Return the [x, y] coordinate for the center point of the cell that contains the specified text.  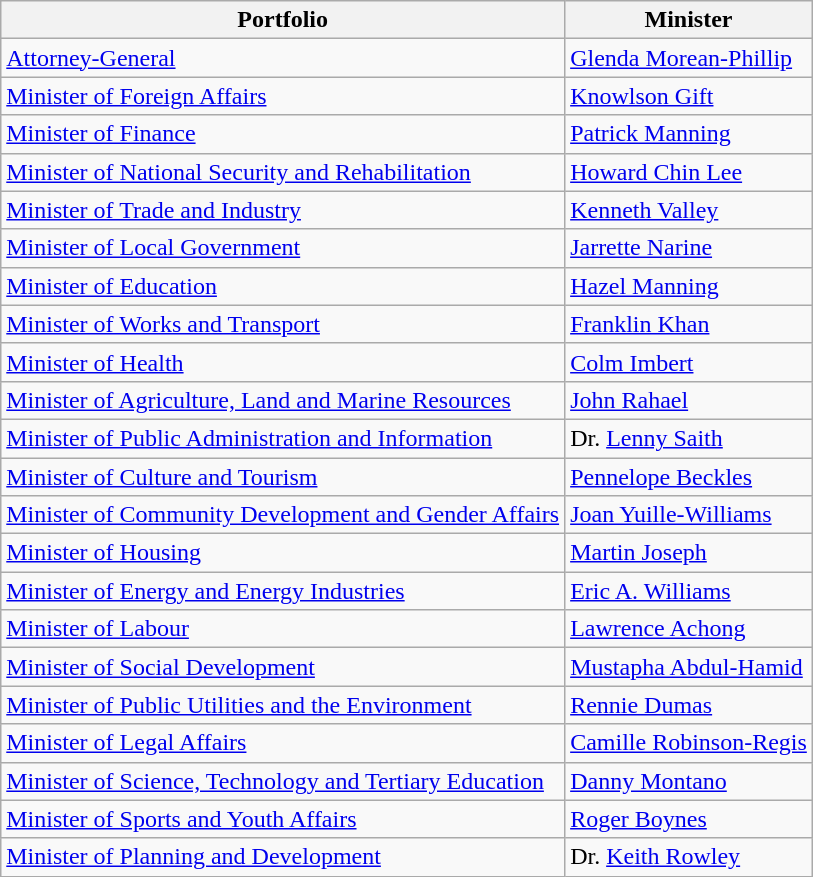
Mustapha Abdul-Hamid [689, 667]
Pennelope Beckles [689, 477]
Minister of Agriculture, Land and Marine Resources [283, 400]
Dr. Keith Rowley [689, 857]
Minister of Culture and Tourism [283, 477]
Minister of National Security and Rehabilitation [283, 172]
Lawrence Achong [689, 629]
Roger Boynes [689, 819]
Minister of Science, Technology and Tertiary Education [283, 781]
Howard Chin Lee [689, 172]
Minister of Housing [283, 553]
Rennie Dumas [689, 705]
Dr. Lenny Saith [689, 438]
Minister of Sports and Youth Affairs [283, 819]
Minister of Works and Transport [283, 324]
Minister of Community Development and Gender Affairs [283, 515]
Minister of Labour [283, 629]
Portfolio [283, 20]
Kenneth Valley [689, 210]
Minister of Local Government [283, 248]
Minister of Education [283, 286]
Minister of Energy and Energy Industries [283, 591]
Minister of Public Utilities and the Environment [283, 705]
Minister of Social Development [283, 667]
Danny Montano [689, 781]
Minister of Health [283, 362]
Knowlson Gift [689, 96]
Camille Robinson-Regis [689, 743]
Jarrette Narine [689, 248]
Minister [689, 20]
Minister of Planning and Development [283, 857]
Minister of Legal Affairs [283, 743]
Eric A. Williams [689, 591]
Colm Imbert [689, 362]
John Rahael [689, 400]
Patrick Manning [689, 134]
Glenda Morean-Phillip [689, 58]
Minister of Public Administration and Information [283, 438]
Hazel Manning [689, 286]
Attorney-General [283, 58]
Minister of Finance [283, 134]
Minister of Trade and Industry [283, 210]
Minister of Foreign Affairs [283, 96]
Franklin Khan [689, 324]
Martin Joseph [689, 553]
Joan Yuille-Williams [689, 515]
